For the text-containing cell, return its midpoint in (x, y) coordinate format. 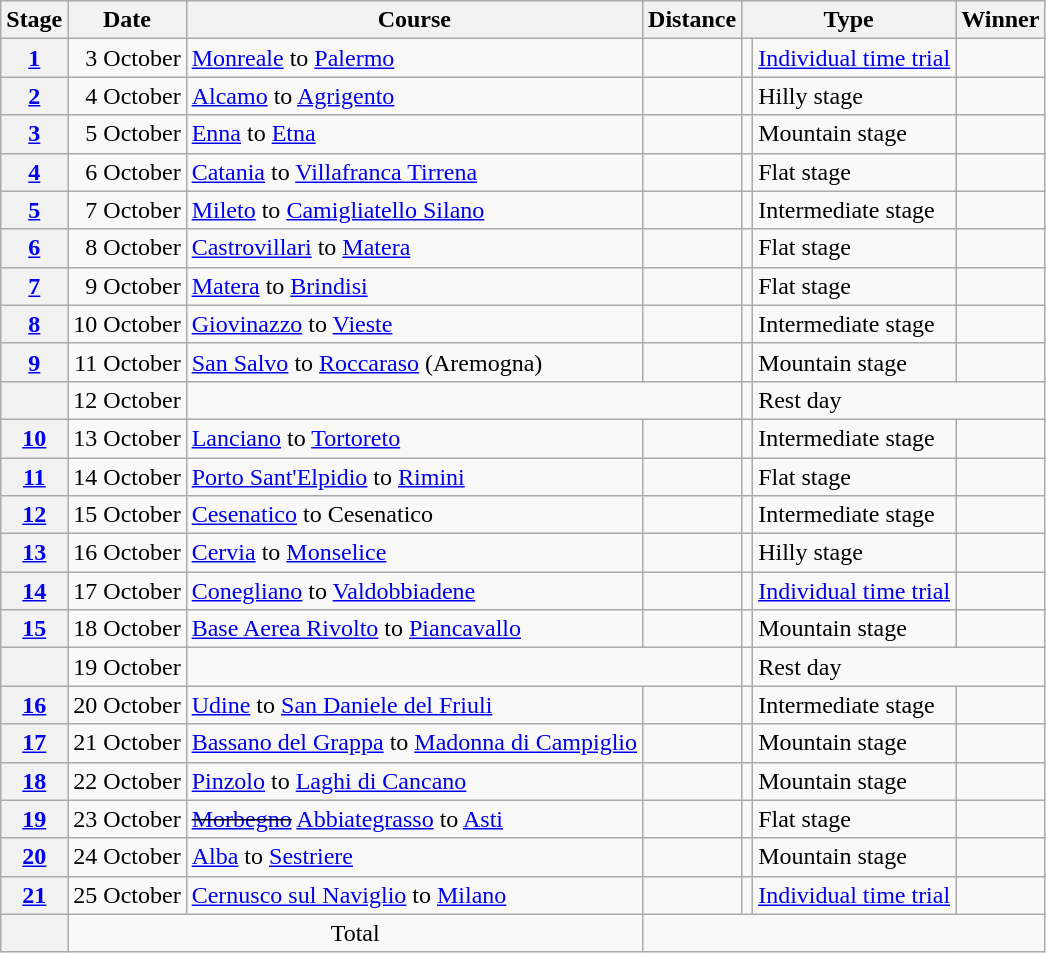
20 October (127, 705)
Castrovillari to Matera (414, 248)
Monreale to Palermo (414, 58)
Enna to Etna (414, 134)
Alcamo to Agrigento (414, 96)
18 (34, 781)
Course (414, 20)
7 October (127, 210)
Udine to San Daniele del Friuli (414, 705)
7 (34, 286)
10 (34, 438)
18 October (127, 629)
8 October (127, 248)
5 (34, 210)
21 (34, 895)
13 October (127, 438)
Winner (1000, 20)
4 October (127, 96)
9 (34, 362)
12 October (127, 400)
Base Aerea Rivolto to Piancavallo (414, 629)
16 October (127, 553)
Bassano del Grappa to Madonna di Campiglio (414, 743)
14 October (127, 477)
San Salvo to Roccaraso (Aremogna) (414, 362)
Lanciano to Tortoreto (414, 438)
3 October (127, 58)
Cervia to Monselice (414, 553)
Date (127, 20)
Matera to Brindisi (414, 286)
11 October (127, 362)
Alba to Sestriere (414, 857)
Cesenatico to Cesenatico (414, 515)
17 October (127, 591)
19 (34, 819)
6 (34, 248)
25 October (127, 895)
6 October (127, 172)
1 (34, 58)
Cernusco sul Naviglio to Milano (414, 895)
2 (34, 96)
20 (34, 857)
13 (34, 553)
14 (34, 591)
17 (34, 743)
23 October (127, 819)
Catania to Villafranca Tirrena (414, 172)
Stage (34, 20)
15 (34, 629)
Total (356, 933)
21 October (127, 743)
3 (34, 134)
5 October (127, 134)
Morbegno Abbiategrasso to Asti (414, 819)
Conegliano to Valdobbiadene (414, 591)
11 (34, 477)
Porto Sant'Elpidio to Rimini (414, 477)
Pinzolo to Laghi di Cancano (414, 781)
10 October (127, 324)
16 (34, 705)
24 October (127, 857)
12 (34, 515)
22 October (127, 781)
Type (849, 20)
9 October (127, 286)
8 (34, 324)
Giovinazzo to Vieste (414, 324)
15 October (127, 515)
Mileto to Camigliatello Silano (414, 210)
19 October (127, 667)
4 (34, 172)
Distance (692, 20)
